Scan for the cell matching the given text and deliver its [X, Y] coordinate at center. 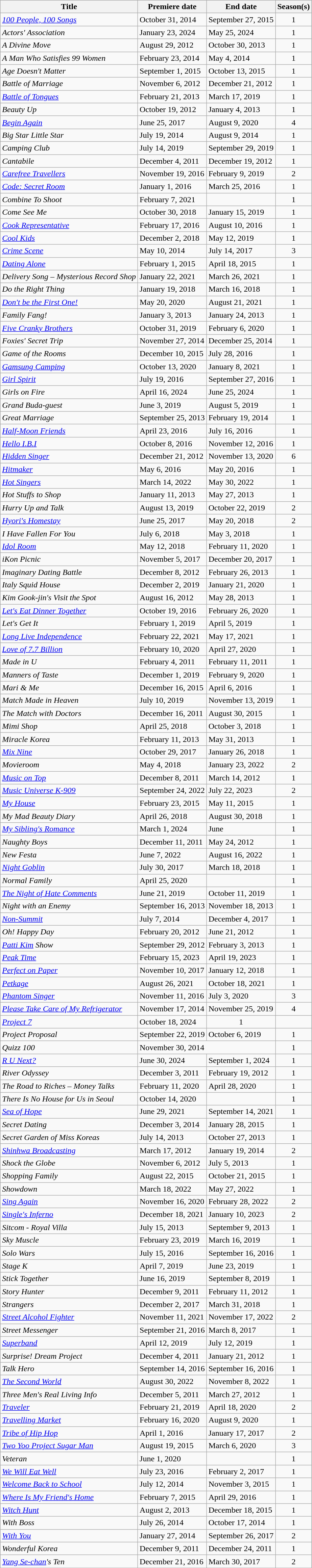
Hurry Up and Talk [69, 508]
Cantabile [69, 161]
November 16, 2020 [172, 1202]
Shopping Family [69, 1176]
October 22, 2019 [241, 508]
January 4, 2013 [241, 109]
The Second World [69, 1381]
October 21, 2015 [241, 1176]
May 31, 2013 [241, 739]
Secret Garden of Miss Koreas [69, 1137]
May 4, 2014 [241, 58]
March 26, 2021 [241, 276]
June 23, 2019 [241, 1266]
Surprise! Dream Project [69, 1356]
February 21, 2013 [172, 97]
April 25, 2020 [172, 880]
With You [69, 1536]
Hot Singers [69, 482]
June 16, 2019 [172, 1279]
September 14, 2016 [172, 1368]
November 30, 2014 [207, 1047]
April 27, 2020 [241, 649]
Dating Alone [69, 264]
November 13, 2020 [241, 456]
April 18, 2020 [241, 1407]
Manners of Taste [69, 675]
Let's Eat Dinner Together [69, 611]
February 19, 2012 [241, 1073]
February 17, 2016 [172, 225]
October 19, 2016 [172, 611]
May 11, 2015 [241, 803]
February 26, 2013 [241, 572]
R U Next? [69, 1060]
January 12, 2018 [241, 970]
September 24, 2022 [172, 791]
February 10, 2020 [172, 649]
June 3, 2019 [172, 405]
Made in U [69, 662]
The Match with Doctors [69, 713]
May 30, 2022 [241, 482]
July 6, 2018 [172, 533]
January 24, 2013 [241, 315]
November 18, 2013 [241, 906]
January 23, 2022 [241, 765]
December 3, 2014 [172, 1124]
Big Star Little Star [69, 135]
June 21, 2019 [172, 893]
Veteran [69, 1459]
April 25, 2018 [172, 726]
January 1, 2016 [172, 187]
Match Made in Heaven [69, 700]
Mari & Me [69, 688]
November 13, 2019 [241, 700]
Camping Club [69, 148]
August 9, 2014 [241, 135]
Where Is My Friend's Home [69, 1497]
Story Hunter [69, 1292]
August 16, 2022 [241, 855]
Hyori's Homestay [69, 521]
May 17, 2021 [241, 636]
July 14, 2013 [172, 1137]
April 5, 2019 [241, 623]
July 7, 2014 [172, 919]
June 7, 2022 [172, 855]
October 31, 2014 [172, 20]
Night with an Enemy [69, 906]
September 22, 2019 [172, 1035]
Street Messenger [69, 1330]
Non-Summit [69, 919]
May 3, 2018 [241, 533]
Hidden Singer [69, 456]
December 8, 2012 [172, 572]
April 6, 2016 [241, 688]
November 3, 2015 [241, 1484]
April 7, 2019 [172, 1266]
December 25, 2014 [241, 341]
August 5, 2019 [241, 405]
April 28, 2020 [241, 1086]
Don't be the First One! [69, 302]
Season(s) [293, 7]
September 21, 2016 [172, 1330]
May 20, 2018 [241, 521]
April 29, 2016 [241, 1497]
January 19, 2014 [241, 1150]
March 25, 2016 [241, 187]
December 1, 2019 [172, 675]
November 17, 2022 [241, 1317]
March 16, 2018 [241, 289]
December 5, 2011 [172, 1394]
Petkage [69, 983]
River Odyssey [69, 1073]
October 17, 2014 [241, 1523]
September 26, 2017 [241, 1536]
February 1, 2015 [172, 264]
Carefree Travellers [69, 174]
April 19, 2023 [241, 957]
6 [293, 456]
March 30, 2017 [241, 1561]
January 21, 2012 [241, 1356]
July 12, 2019 [241, 1343]
May 20, 2020 [172, 302]
May 24, 2012 [241, 842]
Premiere date [172, 7]
October 11, 2019 [241, 893]
February 7, 2015 [172, 1497]
February 3, 2013 [241, 945]
September 25, 2013 [172, 418]
iKon Picnic [69, 559]
Tribe of Hip Hop [69, 1433]
March 27, 2012 [241, 1394]
Talk Hero [69, 1368]
February 9, 2019 [241, 174]
February 1, 2019 [172, 623]
May 27, 2013 [241, 495]
February 11, 2011 [241, 662]
Foxies' Secret Trip [69, 341]
Hitmaker [69, 469]
August 30, 2015 [241, 713]
January 27, 2014 [172, 1536]
Perfect on Paper [69, 970]
Secret Dating [69, 1124]
February 15, 2023 [172, 957]
Cook Representative [69, 225]
Two Yoo Project Sugar Man [69, 1446]
January 17, 2017 [241, 1433]
December 21, 2016 [172, 1561]
March 18, 2018 [241, 868]
July 14, 2019 [172, 148]
Shock the Globe [69, 1163]
October 19, 2012 [172, 109]
Naughty Boys [69, 842]
Code: Secret Room [69, 187]
Family Fang! [69, 315]
November 27, 2014 [172, 341]
August 10, 2016 [241, 225]
August 30, 2022 [172, 1381]
August 2, 2013 [172, 1510]
January 11, 2013 [172, 495]
Solo Wars [69, 1253]
March 8, 2017 [241, 1330]
December 2, 2018 [172, 238]
Traveler [69, 1407]
January 28, 2015 [241, 1124]
December 24, 2011 [241, 1548]
January 3, 2013 [172, 315]
April 23, 2016 [172, 431]
December 10, 2015 [172, 353]
February 23, 2014 [172, 58]
March 18, 2022 [172, 1189]
July 26, 2014 [172, 1523]
October 6, 2019 [241, 1035]
October 14, 2020 [172, 1099]
With Boss [69, 1523]
Strangers [69, 1304]
Peak Time [69, 957]
October 30, 2018 [172, 212]
Sea of Hope [69, 1112]
December 19, 2012 [241, 161]
September 9, 2013 [241, 1227]
May 4, 2018 [172, 765]
March 16, 2019 [241, 1240]
Girl Spirit [69, 379]
April 12, 2019 [172, 1343]
April 16, 2024 [172, 392]
Imaginary Dating Battle [69, 572]
December 11, 2011 [172, 842]
Title [69, 7]
August 19, 2015 [172, 1446]
Love of 7.7 Billion [69, 649]
November 11, 2021 [172, 1317]
August 22, 2015 [172, 1176]
November 25, 2019 [241, 1009]
February 9, 2020 [241, 675]
December 8, 2011 [172, 777]
February 11, 2012 [241, 1292]
Hot Stuffs to Shop [69, 495]
Welcome Back to School [69, 1484]
December 4, 2017 [241, 919]
February 7, 2021 [172, 200]
October 18, 2024 [172, 1022]
February 2, 2017 [241, 1471]
Half-Moon Friends [69, 431]
Let's Get It [69, 623]
July 23, 2016 [172, 1471]
Street Alcohol Fighter [69, 1317]
May 28, 2013 [241, 598]
Battle of Tongues [69, 97]
April 18, 2015 [241, 264]
I Have Fallen For You [69, 533]
September 14, 2021 [241, 1112]
January 15, 2019 [241, 212]
My Mad Beauty Diary [69, 816]
April 1, 2016 [172, 1433]
December 18, 2015 [241, 1510]
May 27, 2022 [241, 1189]
October 31, 2019 [172, 328]
March 14, 2022 [172, 482]
Kim Gook-jin's Visit the Spot [69, 598]
Movieroom [69, 765]
September 29, 2012 [172, 945]
September 29, 2019 [241, 148]
July 16, 2016 [241, 431]
February 22, 2021 [172, 636]
January 26, 2018 [241, 752]
July 30, 2017 [172, 868]
October 3, 2018 [241, 726]
Grand Buda-guest [69, 405]
July 22, 2023 [241, 791]
Three Men's Real Living Info [69, 1394]
February 23, 2015 [172, 803]
Delivery Song – Mysterious Record Shop [69, 276]
April 26, 2018 [172, 816]
October 27, 2013 [241, 1137]
Do the Right Thing [69, 289]
Age Doesn't Matter [69, 71]
Patti Kim Show [69, 945]
February 23, 2019 [172, 1240]
March 14, 2012 [241, 777]
Witch Hunt [69, 1510]
June 29, 2021 [172, 1112]
February 4, 2011 [172, 662]
August 13, 2019 [172, 508]
November 8, 2022 [241, 1381]
Combine To Shoot [69, 200]
September 16, 2013 [172, 906]
July 14, 2017 [241, 251]
November 11, 2016 [172, 996]
There Is No House for Us in Seoul [69, 1099]
Night Goblin [69, 868]
August 30, 2018 [241, 816]
February 26, 2020 [241, 611]
December 20, 2017 [241, 559]
My Sibling's Romance [69, 829]
The Road to Riches – Money Talks [69, 1086]
Normal Family [69, 880]
February 19, 2014 [241, 418]
January 21, 2020 [241, 585]
June 21, 2012 [241, 932]
July 19, 2016 [172, 379]
Single's Inferno [69, 1215]
Beauty Up [69, 109]
Battle of Marriage [69, 84]
June 1, 2020 [172, 1459]
October 8, 2016 [172, 444]
January 22, 2021 [172, 276]
Superband [69, 1343]
Gamsung Camping [69, 366]
Yang Se-chan's Ten [69, 1561]
Come See Me [69, 212]
October 18, 2021 [241, 983]
January 23, 2024 [172, 32]
March 17, 2012 [172, 1150]
June 30, 2024 [172, 1060]
September 27, 2016 [241, 379]
Great Marriage [69, 418]
May 10, 2014 [172, 251]
May 6, 2016 [172, 469]
December 16, 2015 [172, 688]
August 16, 2012 [172, 598]
March 1, 2024 [172, 829]
December 3, 2011 [172, 1073]
Cool Kids [69, 238]
A Divine Move [69, 45]
Please Take Care of My Refrigerator [69, 1009]
New Festa [69, 855]
January 8, 2021 [241, 366]
Project 7 [69, 1022]
September 27, 2015 [241, 20]
February 6, 2020 [241, 328]
Oh! Happy Day [69, 932]
October 30, 2013 [241, 45]
February 20, 2012 [172, 932]
Mimi Shop [69, 726]
February 21, 2019 [172, 1407]
Music on Top [69, 777]
August 26, 2021 [172, 983]
Hello I.B.I [69, 444]
Sing Again [69, 1202]
Phantom Singer [69, 996]
July 5, 2013 [241, 1163]
Actors' Association [69, 32]
December 18, 2021 [172, 1215]
July 10, 2019 [172, 700]
February 28, 2022 [241, 1202]
End date [241, 7]
March 31, 2018 [241, 1304]
July 15, 2016 [172, 1253]
Stage K [69, 1266]
Long Live Independence [69, 636]
Five Cranky Brothers [69, 328]
March 6, 2020 [241, 1446]
September 1, 2024 [241, 1060]
A Man Who Satisfies 99 Women [69, 58]
Shinhwa Broadcasting [69, 1150]
October 13, 2020 [172, 366]
June [241, 829]
November 5, 2017 [172, 559]
August 21, 2021 [241, 302]
Travelling Market [69, 1420]
The Night of Hate Comments [69, 893]
January 19, 2018 [172, 289]
October 13, 2015 [241, 71]
Begin Again [69, 122]
July 3, 2020 [241, 996]
October 29, 2017 [172, 752]
November 12, 2016 [241, 444]
September 8, 2019 [241, 1279]
July 28, 2016 [241, 353]
100 People, 100 Songs [69, 20]
January 10, 2023 [241, 1215]
Stick Together [69, 1279]
Music Universe K-909 [69, 791]
February 16, 2020 [172, 1420]
September 1, 2015 [172, 71]
Sky Muscle [69, 1240]
July 15, 2013 [172, 1227]
Mix Nine [69, 752]
Idol Room [69, 546]
July 12, 2014 [172, 1484]
August 29, 2012 [172, 45]
Wonderful Korea [69, 1548]
December 16, 2011 [172, 713]
Quizz 100 [69, 1047]
December 2, 2019 [172, 585]
We Will Eat Well [69, 1471]
February 11, 2013 [172, 739]
June 25, 2024 [241, 392]
Sitcom - Royal Villa [69, 1227]
May 20, 2016 [241, 469]
May 12, 2018 [172, 546]
Italy Squid House [69, 585]
Girls on Fire [69, 392]
May 25, 2024 [241, 32]
November 17, 2014 [172, 1009]
Miracle Korea [69, 739]
Showdown [69, 1189]
December 2, 2017 [172, 1304]
Project Proposal [69, 1035]
March 17, 2019 [241, 97]
November 19, 2016 [172, 174]
November 10, 2017 [172, 970]
Crime Scene [69, 251]
May 12, 2019 [241, 238]
Game of the Rooms [69, 353]
My House [69, 803]
July 19, 2014 [172, 135]
